Find where the given text appears and provide that cell's center as [X, Y] coordinate. 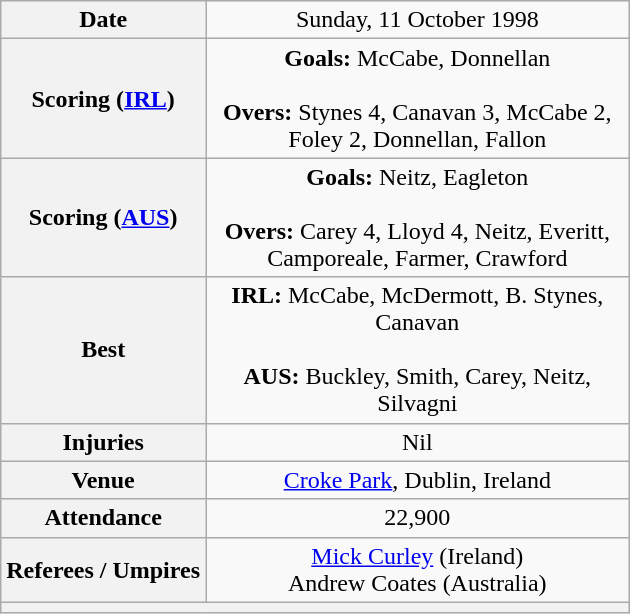
Injuries [104, 442]
Sunday, 11 October 1998 [418, 20]
Venue [104, 480]
IRL: McCabe, McDermott, B. Stynes, CanavanAUS: Buckley, Smith, Carey, Neitz, Silvagni [418, 350]
Scoring (IRL) [104, 98]
Goals: McCabe, Donnellan Overs: Stynes 4, Canavan 3, McCabe 2, Foley 2, Donnellan, Fallon [418, 98]
Scoring (AUS) [104, 218]
Best [104, 350]
Croke Park, Dublin, Ireland [418, 480]
Date [104, 20]
Attendance [104, 518]
22,900 [418, 518]
Referees / Umpires [104, 570]
Goals: Neitz, Eagleton Overs: Carey 4, Lloyd 4, Neitz, Everitt, Camporeale, Farmer, Crawford [418, 218]
Nil [418, 442]
Mick Curley (Ireland)Andrew Coates (Australia) [418, 570]
